Extract the (X, Y) coordinate from the center of the cell holding the provided text.  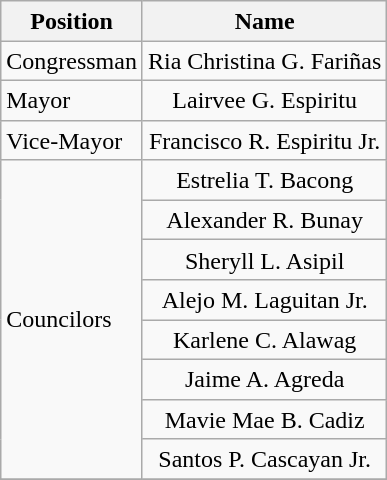
Karlene C. Alawag (264, 340)
Francisco R. Espiritu Jr. (264, 140)
Alexander R. Bunay (264, 220)
Mayor (72, 100)
Santos P. Cascayan Jr. (264, 459)
Jaime A. Agreda (264, 379)
Vice-Mayor (72, 140)
Ria Christina G. Fariñas (264, 61)
Position (72, 21)
Name (264, 21)
Sheryll L. Asipil (264, 260)
Congressman (72, 61)
Mavie Mae B. Cadiz (264, 419)
Alejo M. Laguitan Jr. (264, 300)
Councilors (72, 320)
Estrelia T. Bacong (264, 180)
Lairvee G. Espiritu (264, 100)
